Return [x, y] of the center of cell containing provided text 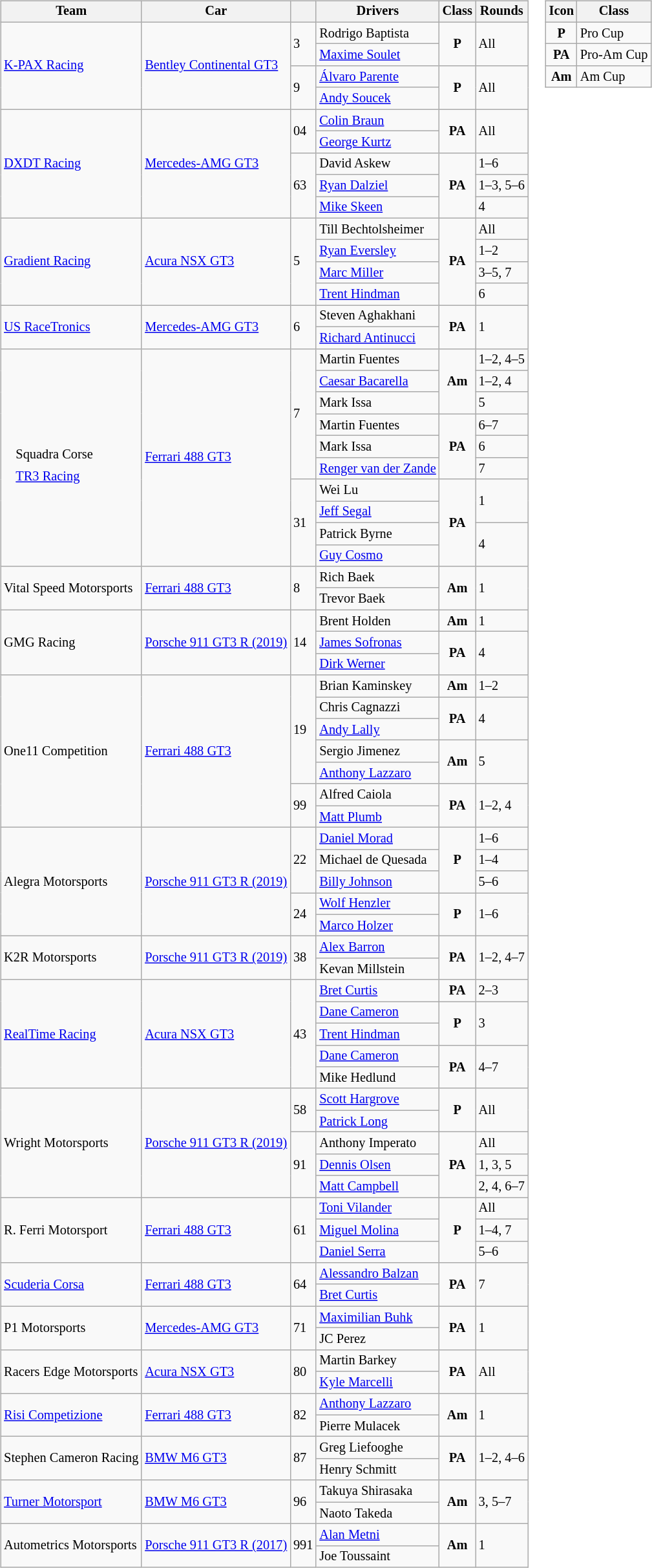
Squadra Corse TR3 Racing [71, 458]
82 [303, 1415]
1–2, 4–5 [501, 360]
1, 3, 5 [501, 1165]
3–5, 7 [501, 273]
Kyle Marcelli [377, 1382]
JC Perez [377, 1339]
Martin Barkey [377, 1360]
Wright Motorsports [71, 1143]
80 [303, 1371]
Chris Cagnazzi [377, 708]
K2R Motorsports [71, 958]
1–4, 7 [501, 1230]
Scuderia Corsa [71, 1284]
Andy Soucek [377, 98]
Gradient Racing [71, 261]
Alessandro Balzan [377, 1274]
Car [216, 12]
K-PAX Racing [71, 66]
Maxime Soulet [377, 55]
43 [303, 1034]
TR3 Racing [54, 477]
Dirk Werner [377, 664]
Alfred Caiola [377, 795]
71 [303, 1328]
991 [303, 1545]
DXDT Racing [71, 164]
RealTime Racing [71, 1034]
Bentley Continental GT3 [216, 66]
99 [303, 806]
Anthony Imperato [377, 1143]
Marco Holzer [377, 925]
Pro-Am Cup [614, 55]
Caesar Bacarella [377, 381]
James Sofronas [377, 643]
Vital Speed Motorsports [71, 588]
96 [303, 1501]
Mike Skeen [377, 208]
64 [303, 1284]
Patrick Byrne [377, 533]
George Kurtz [377, 142]
63 [303, 185]
04 [303, 131]
2, 4, 6–7 [501, 1187]
Henry Schmitt [377, 1470]
Colin Braun [377, 120]
1–2, 4–6 [501, 1459]
58 [303, 1110]
Squadra Corse [54, 454]
Alegra Motorsports [71, 882]
Pierre Mulacek [377, 1426]
91 [303, 1165]
Miguel Molina [377, 1230]
Michael de Quesada [377, 860]
One11 Competition [71, 751]
Richard Antinucci [377, 338]
Porsche 911 GT3 R (2017) [216, 1545]
Brian Kaminskey [377, 686]
Naoto Takeda [377, 1513]
3, 5–7 [501, 1501]
Pro Cup [614, 33]
Dennis Olsen [377, 1165]
Ryan Dalziel [377, 186]
Alex Barron [377, 947]
Andy Lally [377, 729]
R. Ferri Motorsport [71, 1230]
Trevor Baek [377, 599]
Billy Johnson [377, 882]
David Askew [377, 164]
Steven Aghakhani [377, 316]
9 [303, 88]
Icon [562, 12]
Rodrigo Baptista [377, 33]
Sergio Jimenez [377, 751]
Matt Campbell [377, 1187]
Am Cup [614, 77]
Maximilian Buhk [377, 1317]
4–7 [501, 1067]
Stephen Cameron Racing [71, 1459]
61 [303, 1230]
Marc Miller [377, 273]
Joe Toussaint [377, 1556]
38 [303, 958]
Brent Holden [377, 621]
Patrick Long [377, 1121]
Matt Plumb [377, 817]
Wolf Henzler [377, 904]
Toni Vilander [377, 1208]
8 [303, 588]
Guy Cosmo [377, 555]
Jeff Segal [377, 512]
Rounds [501, 12]
Kevan Millstein [377, 969]
22 [303, 860]
US RaceTronics [71, 327]
Wei Lu [377, 490]
Daniel Morad [377, 839]
Autometrics Motorsports [71, 1545]
24 [303, 914]
1–4 [501, 860]
Team [71, 12]
Scott Hargrove [377, 1099]
Renger van der Zande [377, 468]
87 [303, 1459]
GMG Racing [71, 643]
14 [303, 643]
2–3 [501, 991]
Risi Competizione [71, 1415]
Drivers [377, 12]
P1 Motorsports [71, 1328]
31 [303, 522]
Greg Liefooghe [377, 1448]
1–3, 5–6 [501, 186]
6–7 [501, 425]
Álvaro Parente [377, 77]
Mike Hedlund [377, 1078]
Takuya Shirasaka [377, 1491]
19 [303, 729]
Rich Baek [377, 577]
Daniel Serra [377, 1252]
Ryan Eversley [377, 251]
Racers Edge Motorsports [71, 1371]
Turner Motorsport [71, 1501]
Till Bechtolsheimer [377, 229]
1–2, 4–7 [501, 958]
Alan Metni [377, 1535]
